From the cell containing the given text, extract its center point as (x, y) coordinate. 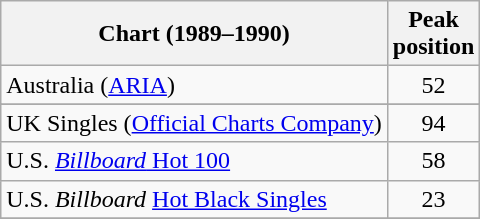
23 (433, 199)
Australia (ARIA) (194, 85)
U.S. Billboard Hot 100 (194, 161)
Chart (1989–1990) (194, 34)
Peakposition (433, 34)
52 (433, 85)
U.S. Billboard Hot Black Singles (194, 199)
58 (433, 161)
UK Singles (Official Charts Company) (194, 123)
94 (433, 123)
